Detect which cell encompasses the target text, then output its [X, Y] center coordinate. 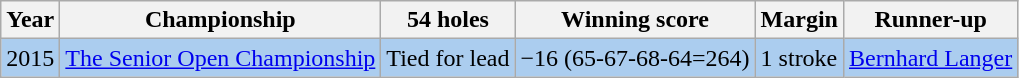
Bernhard Langer [930, 58]
Championship [220, 20]
Runner-up [930, 20]
Year [30, 20]
2015 [30, 58]
The Senior Open Championship [220, 58]
Margin [799, 20]
54 holes [448, 20]
1 stroke [799, 58]
Tied for lead [448, 58]
Winning score [635, 20]
−16 (65-67-68-64=264) [635, 58]
